Locate the cell with the specified text and output its (X, Y) center coordinate. 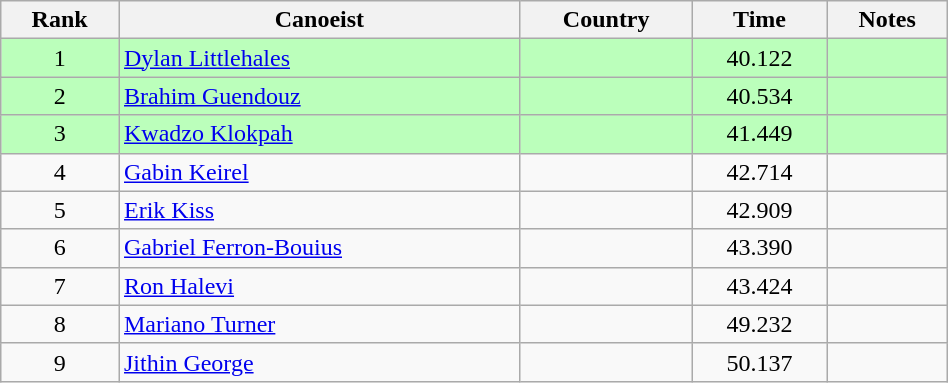
Dylan Littlehales (319, 58)
40.122 (760, 58)
Kwadzo Klokpah (319, 134)
Brahim Guendouz (319, 96)
Canoeist (319, 20)
Gabriel Ferron-Bouius (319, 248)
49.232 (760, 324)
50.137 (760, 362)
Ron Halevi (319, 286)
Jithin George (319, 362)
7 (60, 286)
Time (760, 20)
3 (60, 134)
Gabin Keirel (319, 172)
Country (606, 20)
Notes (887, 20)
41.449 (760, 134)
4 (60, 172)
Erik Kiss (319, 210)
43.390 (760, 248)
42.714 (760, 172)
5 (60, 210)
Rank (60, 20)
2 (60, 96)
43.424 (760, 286)
42.909 (760, 210)
Mariano Turner (319, 324)
40.534 (760, 96)
8 (60, 324)
9 (60, 362)
6 (60, 248)
1 (60, 58)
